From the cell containing the given text, extract its center point as [X, Y] coordinate. 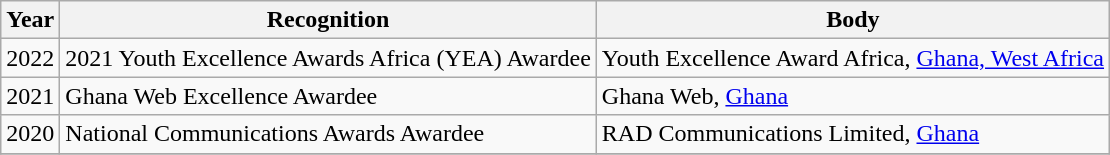
2021 [30, 96]
Year [30, 20]
Body [852, 20]
2021 Youth Excellence Awards Africa (YEA) Awardee [328, 58]
National Communications Awards Awardee [328, 134]
Recognition [328, 20]
2022 [30, 58]
2020 [30, 134]
RAD Communications Limited, Ghana [852, 134]
Ghana Web, Ghana [852, 96]
Ghana Web Excellence Awardee [328, 96]
Youth Excellence Award Africa, Ghana, West Africa [852, 58]
